Identify which cell holds the provided text, then report its [x, y] central coordinate. 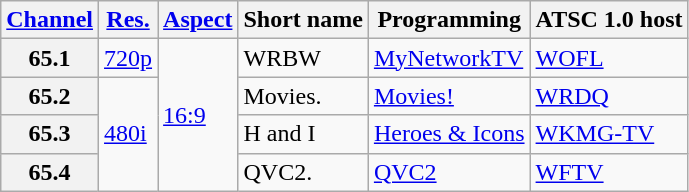
Movies! [449, 96]
16:9 [198, 115]
ATSC 1.0 host [609, 20]
65.3 [50, 134]
Heroes & Icons [449, 134]
WOFL [609, 58]
H and I [303, 134]
65.4 [50, 172]
720p [128, 58]
QVC2 [449, 172]
Res. [128, 20]
WKMG-TV [609, 134]
Aspect [198, 20]
65.1 [50, 58]
Programming [449, 20]
WRDQ [609, 96]
Channel [50, 20]
WRBW [303, 58]
480i [128, 134]
65.2 [50, 96]
Short name [303, 20]
Movies. [303, 96]
WFTV [609, 172]
QVC2. [303, 172]
MyNetworkTV [449, 58]
